Capture the cell that displays the provided text and extract its [X, Y] central coordinate. 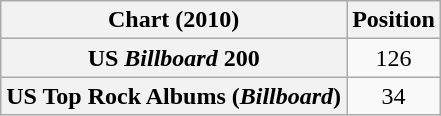
US Top Rock Albums (Billboard) [174, 96]
34 [394, 96]
Position [394, 20]
US Billboard 200 [174, 58]
126 [394, 58]
Chart (2010) [174, 20]
